For the text-containing cell, return its midpoint in (X, Y) coordinate format. 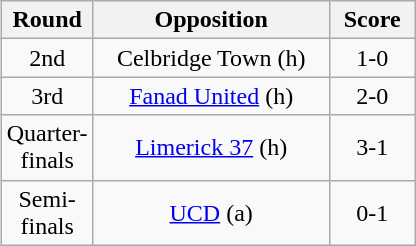
1-0 (372, 58)
2nd (47, 58)
3rd (47, 96)
Fanad United (h) (211, 96)
Round (47, 20)
Limerick 37 (h) (211, 148)
UCD (a) (211, 212)
Semi-finals (47, 212)
2-0 (372, 96)
Score (372, 20)
Celbridge Town (h) (211, 58)
Quarter-finals (47, 148)
3-1 (372, 148)
Opposition (211, 20)
0-1 (372, 212)
